Pinpoint the cell where the given text exists, returning its (X, Y) midpoint coordinate. 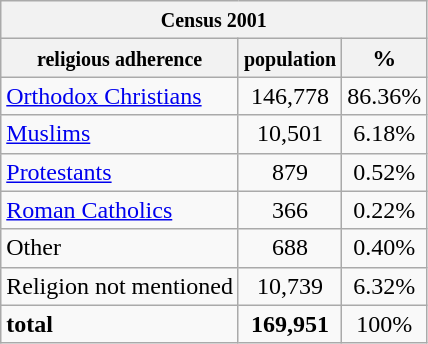
879 (290, 172)
100% (384, 324)
Protestants (120, 172)
Religion not mentioned (120, 286)
Muslims (120, 134)
Other (120, 248)
Roman Catholics (120, 210)
146,778 (290, 96)
0.22% (384, 210)
688 (290, 248)
0.52% (384, 172)
population (290, 58)
0.40% (384, 248)
10,739 (290, 286)
total (120, 324)
6.32% (384, 286)
86.36% (384, 96)
Orthodox Christians (120, 96)
Census 2001 (214, 20)
6.18% (384, 134)
169,951 (290, 324)
366 (290, 210)
% (384, 58)
religious adherence (120, 58)
10,501 (290, 134)
